Detect which cell encompasses the target text, then output its (X, Y) center coordinate. 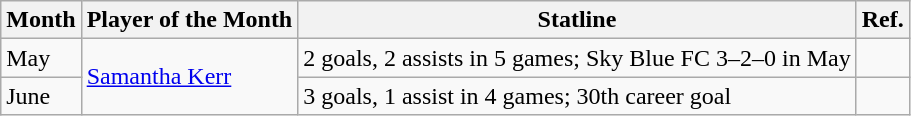
Month (41, 20)
May (41, 58)
Player of the Month (190, 20)
June (41, 96)
2 goals, 2 assists in 5 games; Sky Blue FC 3–2–0 in May (577, 58)
3 goals, 1 assist in 4 games; 30th career goal (577, 96)
Samantha Kerr (190, 77)
Ref. (882, 20)
Statline (577, 20)
